Identify which cell holds the provided text, then report its [x, y] central coordinate. 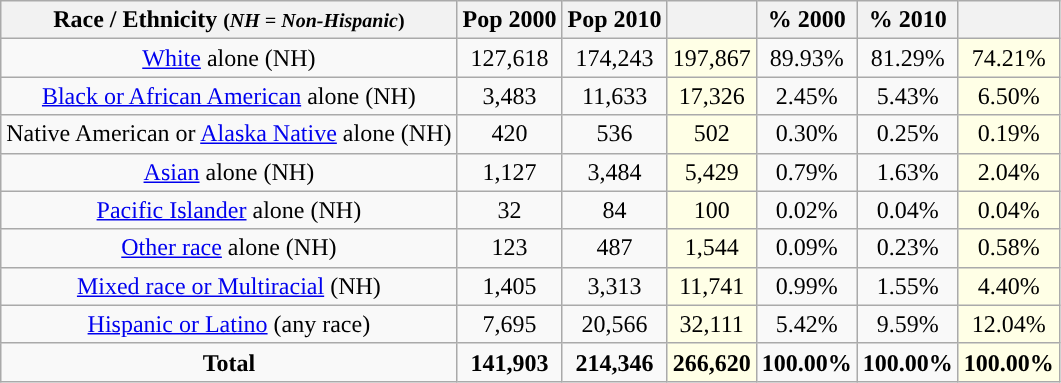
Mixed race or Multiracial (NH) [229, 286]
Total [229, 362]
174,243 [614, 58]
0.19% [1008, 134]
2.45% [806, 96]
89.93% [806, 58]
6.50% [1008, 96]
536 [614, 134]
White alone (NH) [229, 58]
Pop 2010 [614, 20]
Pacific Islander alone (NH) [229, 210]
0.02% [806, 210]
Native American or Alaska Native alone (NH) [229, 134]
420 [510, 134]
11,633 [614, 96]
1.55% [908, 286]
0.79% [806, 172]
Other race alone (NH) [229, 248]
100 [712, 210]
123 [510, 248]
0.30% [806, 134]
2.04% [1008, 172]
20,566 [614, 324]
214,346 [614, 362]
0.09% [806, 248]
5,429 [712, 172]
Hispanic or Latino (any race) [229, 324]
0.23% [908, 248]
11,741 [712, 286]
0.25% [908, 134]
5.43% [908, 96]
% 2010 [908, 20]
141,903 [510, 362]
3,313 [614, 286]
502 [712, 134]
487 [614, 248]
Race / Ethnicity (NH = Non-Hispanic) [229, 20]
Black or African American alone (NH) [229, 96]
4.40% [1008, 286]
Asian alone (NH) [229, 172]
1,127 [510, 172]
Pop 2000 [510, 20]
5.42% [806, 324]
9.59% [908, 324]
12.04% [1008, 324]
0.58% [1008, 248]
17,326 [712, 96]
1,544 [712, 248]
7,695 [510, 324]
32 [510, 210]
32,111 [712, 324]
0.99% [806, 286]
1,405 [510, 286]
1.63% [908, 172]
74.21% [1008, 58]
197,867 [712, 58]
266,620 [712, 362]
84 [614, 210]
3,483 [510, 96]
81.29% [908, 58]
3,484 [614, 172]
127,618 [510, 58]
% 2000 [806, 20]
